From the cell containing the given text, extract its center point as (X, Y) coordinate. 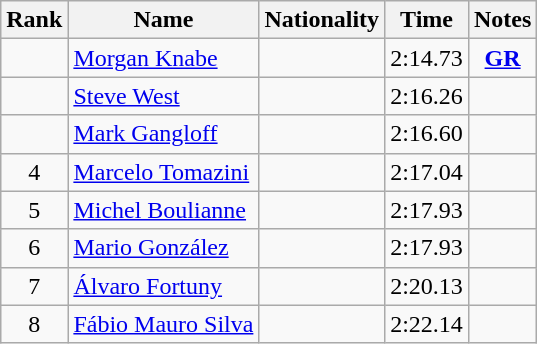
Fábio Mauro Silva (164, 324)
Rank (34, 20)
Mark Gangloff (164, 134)
Notes (502, 20)
GR (502, 58)
Nationality (322, 20)
2:22.14 (427, 324)
2:14.73 (427, 58)
2:17.04 (427, 172)
2:16.60 (427, 134)
Mario González (164, 248)
6 (34, 248)
Steve West (164, 96)
Morgan Knabe (164, 58)
Marcelo Tomazini (164, 172)
8 (34, 324)
2:20.13 (427, 286)
2:16.26 (427, 96)
Michel Boulianne (164, 210)
5 (34, 210)
4 (34, 172)
Álvaro Fortuny (164, 286)
7 (34, 286)
Name (164, 20)
Time (427, 20)
